Locate the cell with the specified text and output its [x, y] center coordinate. 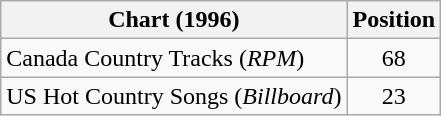
Chart (1996) [174, 20]
Position [394, 20]
68 [394, 58]
Canada Country Tracks (RPM) [174, 58]
23 [394, 96]
US Hot Country Songs (Billboard) [174, 96]
